Return (x, y) of the center of cell containing provided text 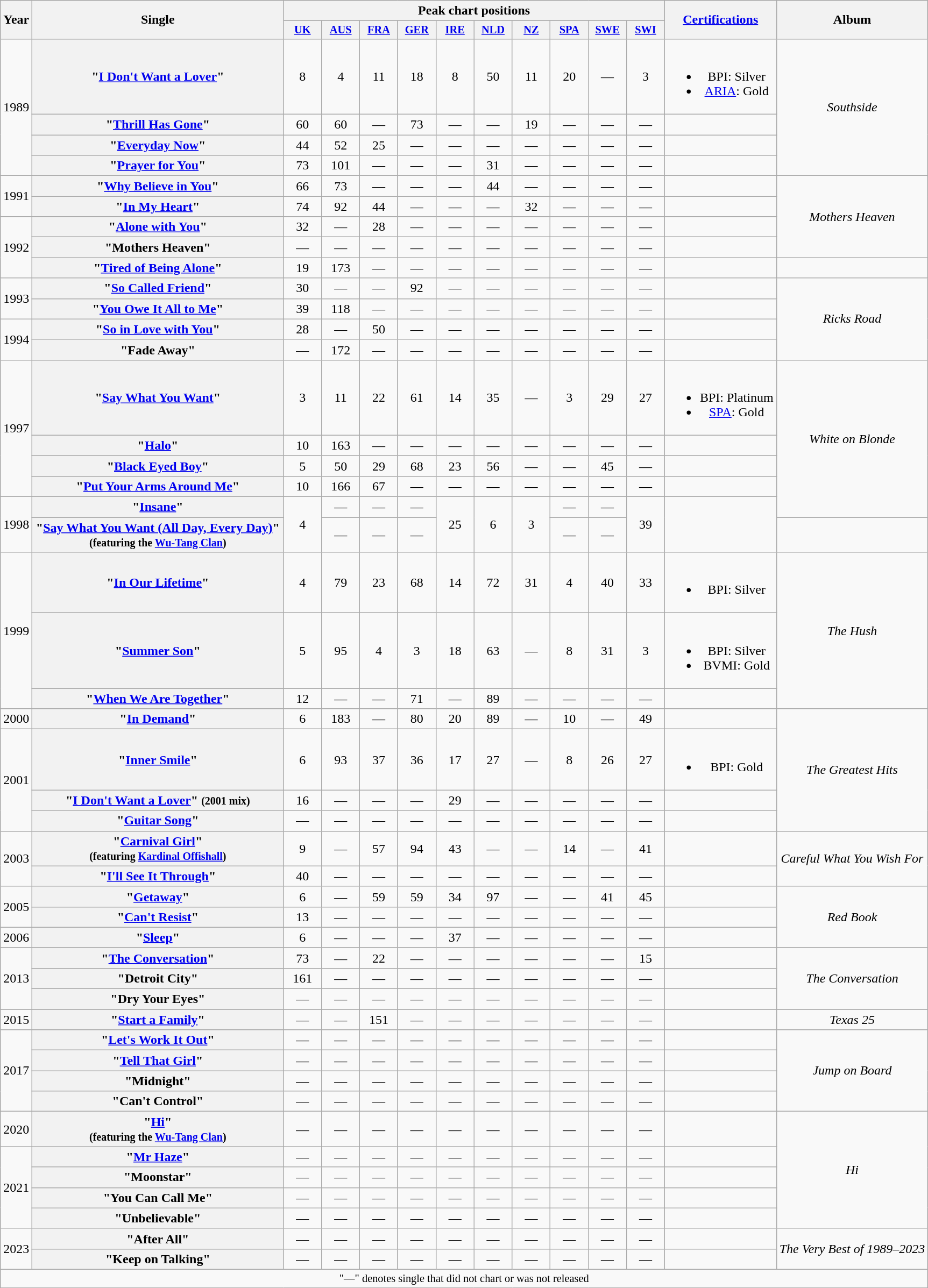
"Unbelievable" (158, 1218)
74 (302, 207)
"Midnight" (158, 1081)
67 (379, 486)
71 (416, 699)
"Everyday Now" (158, 145)
Year (16, 20)
2003 (16, 858)
2021 (16, 1187)
2001 (16, 780)
"—" denotes single that did not chart or was not released (464, 1278)
White on Blonde (852, 438)
"Alone with You" (158, 227)
"You Owe It All to Me" (158, 309)
"I Don't Want a Lover" (2001 mix) (158, 800)
Jump on Board (852, 1071)
SWE (608, 30)
"Prayer for You" (158, 166)
34 (455, 896)
"Put Your Arms Around Me" (158, 486)
"Black Eyed Boy" (158, 466)
Red Book (852, 917)
The Very Best of 1989–2023 (852, 1249)
1993 (16, 298)
"Thrill Has Gone" (158, 125)
1997 (16, 428)
"Tired of Being Alone" (158, 268)
Hi (852, 1170)
33 (646, 583)
16 (302, 800)
57 (379, 849)
The Greatest Hits (852, 770)
Southside (852, 107)
"I Don't Want a Lover" (158, 76)
93 (341, 759)
79 (341, 583)
2006 (16, 937)
80 (416, 719)
"Can't Control" (158, 1101)
1991 (16, 196)
"In My Heart" (158, 207)
AUS (341, 30)
IRE (455, 30)
"The Conversation" (158, 958)
The Hush (852, 630)
56 (493, 466)
173 (341, 268)
"Inner Smile" (158, 759)
"So Called Friend" (158, 288)
17 (455, 759)
"Getaway" (158, 896)
2000 (16, 719)
"Start a Family" (158, 1020)
Single (158, 20)
"Why Believe in You" (158, 186)
13 (302, 917)
"Halo" (158, 445)
"Mr Haze" (158, 1157)
66 (302, 186)
BPI: Gold (720, 759)
161 (302, 978)
95 (341, 651)
NLD (493, 30)
Album (852, 20)
63 (493, 651)
2020 (16, 1129)
"In Demand" (158, 719)
Texas 25 (852, 1020)
"Sleep" (158, 937)
"Moonstar" (158, 1177)
"Say What You Want (All Day, Every Day)"(featuring the Wu-Tang Clan) (158, 535)
1989 (16, 107)
1999 (16, 630)
43 (455, 849)
"Insane" (158, 507)
"Mothers Heaven" (158, 247)
"Carnival Girl"(featuring Kardinal Offishall) (158, 849)
49 (646, 719)
"You Can Call Me" (158, 1198)
UK (302, 30)
BPI: PlatinumSPA: Gold (720, 397)
163 (341, 445)
Ricks Road (852, 319)
"I'll See It Through" (158, 876)
2023 (16, 1249)
61 (416, 397)
94 (416, 849)
SPA (569, 30)
The Conversation (852, 978)
172 (341, 350)
26 (608, 759)
"Guitar Song" (158, 821)
151 (379, 1020)
2017 (16, 1071)
2013 (16, 978)
72 (493, 583)
GER (416, 30)
"Dry Your Eyes" (158, 999)
Peak chart positions (474, 11)
"Tell That Girl" (158, 1061)
1994 (16, 339)
15 (646, 958)
BPI: SilverARIA: Gold (720, 76)
"When We Are Together" (158, 699)
35 (493, 397)
NZ (532, 30)
12 (302, 699)
36 (416, 759)
BPI: Silver (720, 583)
2015 (16, 1020)
118 (341, 309)
101 (341, 166)
"Hi"(featuring the Wu-Tang Clan) (158, 1129)
"In Our Lifetime" (158, 583)
BPI: SilverBVMI: Gold (720, 651)
"Can't Resist" (158, 917)
52 (341, 145)
1998 (16, 525)
SWI (646, 30)
30 (302, 288)
"Say What You Want" (158, 397)
"Keep on Talking" (158, 1259)
"Summer Son" (158, 651)
2005 (16, 907)
"So in Love with You" (158, 329)
"Let's Work It Out" (158, 1040)
"Fade Away" (158, 350)
Careful What You Wish For (852, 858)
Certifications (720, 20)
9 (302, 849)
Mothers Heaven (852, 217)
183 (341, 719)
"Detroit City" (158, 978)
FRA (379, 30)
"After All" (158, 1239)
1992 (16, 247)
97 (493, 896)
166 (341, 486)
